Output the (X, Y) coordinate of the center of the cell containing the given text.  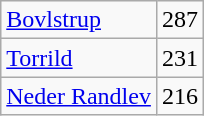
Bovlstrup (79, 20)
Torrild (79, 58)
287 (180, 20)
Neder Randlev (79, 96)
231 (180, 58)
216 (180, 96)
